Scan for the cell matching the given text and deliver its (X, Y) coordinate at center. 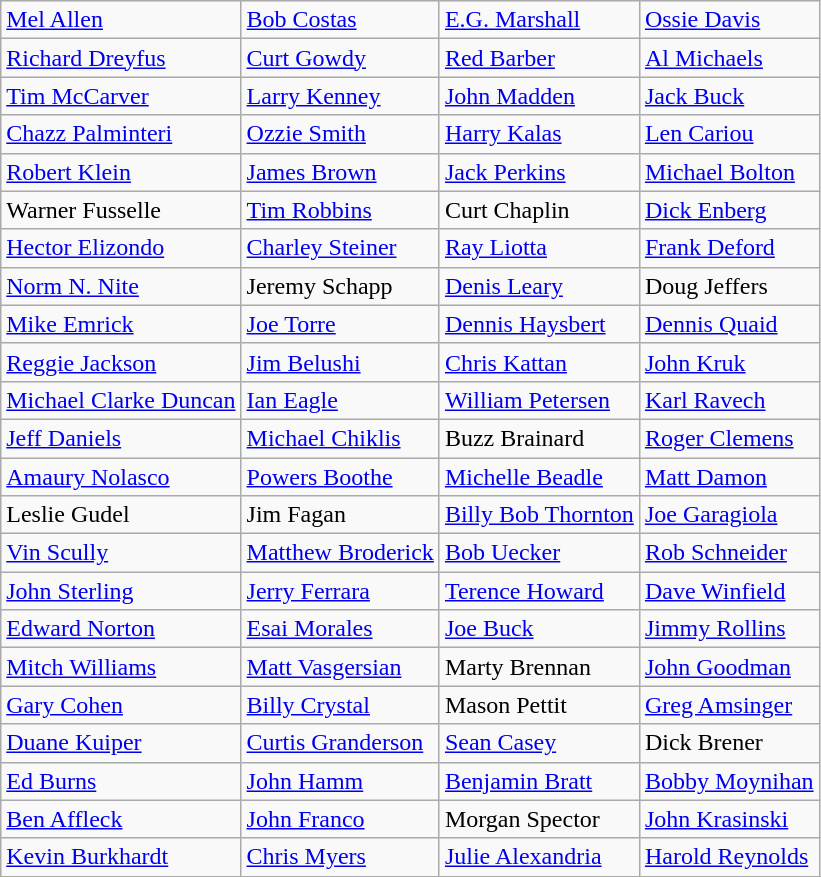
Jim Belushi (340, 362)
Gary Cohen (121, 705)
Harold Reynolds (729, 857)
Michelle Beadle (539, 477)
Sean Casey (539, 743)
Harry Kalas (539, 134)
Hector Elizondo (121, 248)
Larry Kenney (340, 96)
Ian Eagle (340, 400)
Joe Buck (539, 629)
Jerry Ferrara (340, 591)
E.G. Marshall (539, 20)
Michael Clarke Duncan (121, 400)
Roger Clemens (729, 438)
Rob Schneider (729, 553)
Chris Kattan (539, 362)
Dick Enberg (729, 210)
Jeremy Schapp (340, 286)
Powers Boothe (340, 477)
Frank Deford (729, 248)
Joe Torre (340, 324)
Jack Perkins (539, 172)
Mitch Williams (121, 667)
Marty Brennan (539, 667)
Benjamin Bratt (539, 781)
Al Michaels (729, 58)
James Brown (340, 172)
Mike Emrick (121, 324)
Doug Jeffers (729, 286)
Warner Fusselle (121, 210)
Billy Crystal (340, 705)
Len Cariou (729, 134)
Richard Dreyfus (121, 58)
Greg Amsinger (729, 705)
William Petersen (539, 400)
Bob Uecker (539, 553)
Tim Robbins (340, 210)
Ray Liotta (539, 248)
John Hamm (340, 781)
Duane Kuiper (121, 743)
John Madden (539, 96)
Michael Chiklis (340, 438)
Kevin Burkhardt (121, 857)
John Kruk (729, 362)
Mason Pettit (539, 705)
Dennis Quaid (729, 324)
Joe Garagiola (729, 515)
Norm N. Nite (121, 286)
Morgan Spector (539, 819)
Tim McCarver (121, 96)
Curtis Granderson (340, 743)
Matt Vasgersian (340, 667)
Red Barber (539, 58)
Reggie Jackson (121, 362)
Edward Norton (121, 629)
Curt Chaplin (539, 210)
Curt Gowdy (340, 58)
Dick Brener (729, 743)
Michael Bolton (729, 172)
Jeff Daniels (121, 438)
Denis Leary (539, 286)
Ben Affleck (121, 819)
John Sterling (121, 591)
Charley Steiner (340, 248)
Leslie Gudel (121, 515)
Dennis Haysbert (539, 324)
Chris Myers (340, 857)
Bob Costas (340, 20)
Chazz Palminteri (121, 134)
Matt Damon (729, 477)
John Goodman (729, 667)
Vin Scully (121, 553)
Mel Allen (121, 20)
Amaury Nolasco (121, 477)
Jim Fagan (340, 515)
Ozzie Smith (340, 134)
Jack Buck (729, 96)
Terence Howard (539, 591)
Billy Bob Thornton (539, 515)
Jimmy Rollins (729, 629)
Ossie Davis (729, 20)
Robert Klein (121, 172)
Bobby Moynihan (729, 781)
John Franco (340, 819)
Karl Ravech (729, 400)
Ed Burns (121, 781)
Matthew Broderick (340, 553)
Buzz Brainard (539, 438)
Julie Alexandria (539, 857)
Dave Winfield (729, 591)
Esai Morales (340, 629)
John Krasinski (729, 819)
